Find where the given text appears and provide that cell's center as [X, Y] coordinate. 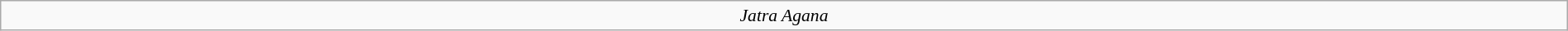
Jatra Agana [784, 15]
